Capture the cell that displays the provided text and extract its (X, Y) central coordinate. 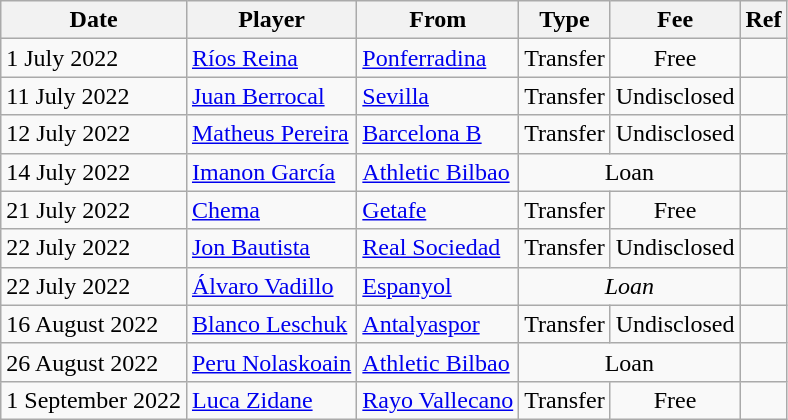
Blanco Leschuk (271, 324)
11 July 2022 (94, 96)
Date (94, 20)
Fee (675, 20)
Juan Berrocal (271, 96)
Antalyaspor (438, 324)
Álvaro Vadillo (271, 286)
Matheus Pereira (271, 134)
Imanon García (271, 172)
Jon Bautista (271, 248)
Chema (271, 210)
1 July 2022 (94, 58)
Espanyol (438, 286)
Ríos Reina (271, 58)
16 August 2022 (94, 324)
21 July 2022 (94, 210)
Getafe (438, 210)
Ponferradina (438, 58)
Barcelona B (438, 134)
12 July 2022 (94, 134)
14 July 2022 (94, 172)
Player (271, 20)
Real Sociedad (438, 248)
Luca Zidane (271, 400)
26 August 2022 (94, 362)
1 September 2022 (94, 400)
Sevilla (438, 96)
Peru Nolaskoain (271, 362)
Rayo Vallecano (438, 400)
Type (565, 20)
Ref (764, 20)
From (438, 20)
